Provide the (x, y) coordinate of the cell's center where the given text is located.  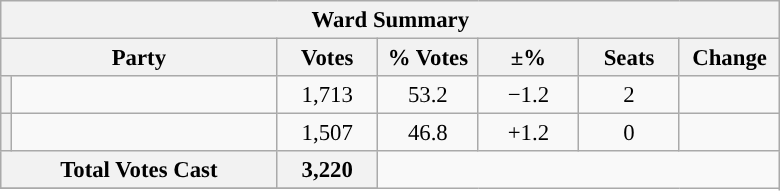
53.2 (428, 95)
1,713 (328, 95)
±% (528, 58)
2 (630, 95)
Total Votes Cast (139, 170)
Seats (630, 58)
3,220 (328, 170)
Ward Summary (390, 20)
+1.2 (528, 133)
Change (730, 58)
46.8 (428, 133)
1,507 (328, 133)
Votes (328, 58)
% Votes (428, 58)
−1.2 (528, 95)
0 (630, 133)
Party (139, 58)
